Determine the [x, y] coordinate at the center of the cell enclosing the given text.  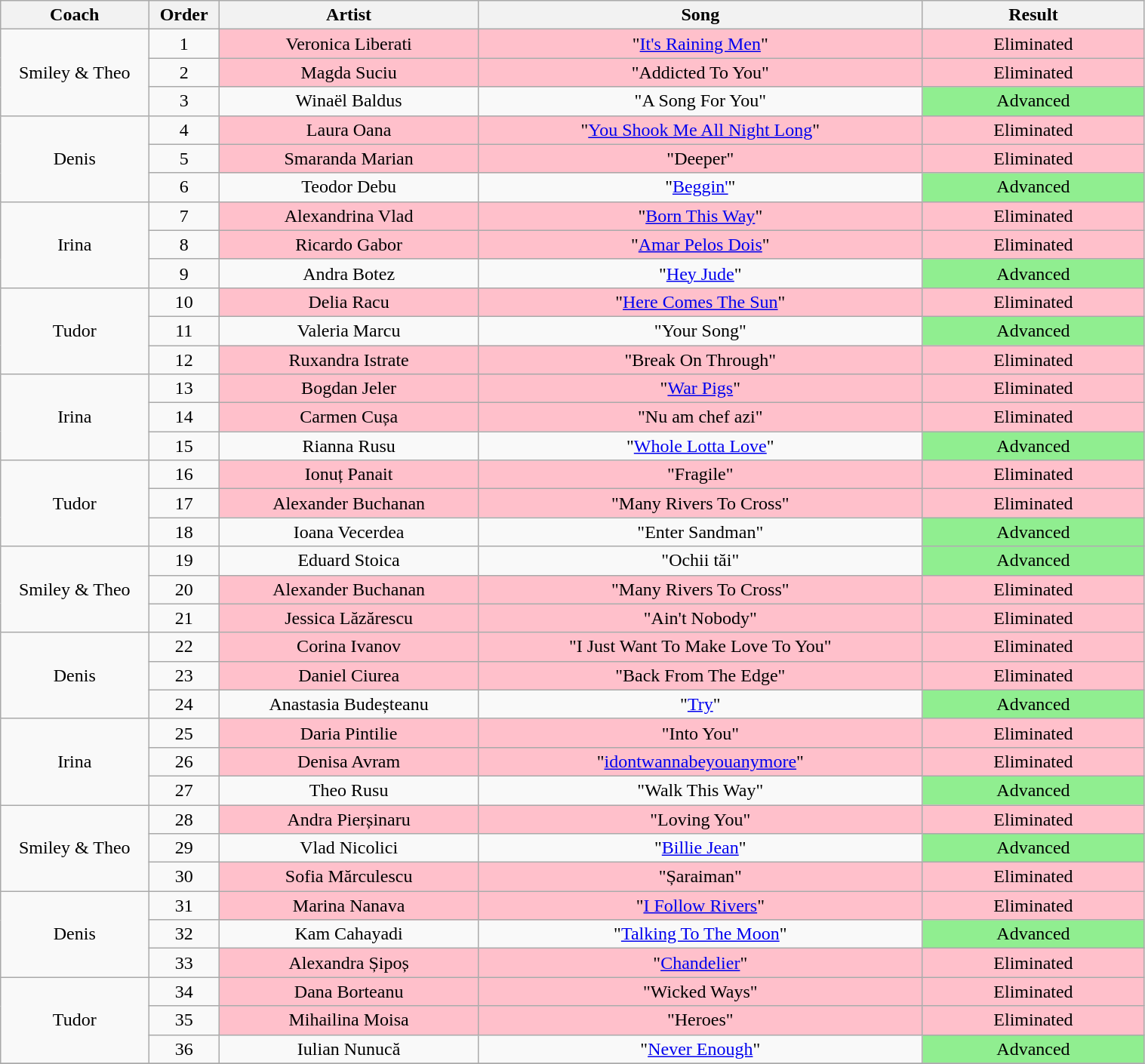
30 [184, 877]
"Your Song" [700, 331]
10 [184, 302]
"Beggin'" [700, 187]
"Try" [700, 704]
"It's Raining Men" [700, 44]
"Chandelier" [700, 963]
1 [184, 44]
8 [184, 244]
Ionuț Panait [349, 475]
"I Just Want To Make Love To You" [700, 647]
Theo Rusu [349, 790]
Corina Ivanov [349, 647]
31 [184, 906]
Order [184, 15]
Veronica Liberati [349, 44]
"Walk This Way" [700, 790]
Daria Pintilie [349, 733]
"Ochii tăi" [700, 561]
Sofia Mărculescu [349, 877]
Andra Pierșinaru [349, 819]
"idontwannabeyouanymore" [700, 761]
Andra Botez [349, 273]
35 [184, 1020]
Alexandra Șipoș [349, 963]
17 [184, 503]
"I Follow Rivers" [700, 906]
3 [184, 101]
"Born This Way" [700, 216]
"Wicked Ways" [700, 992]
Coach [75, 15]
"Heroes" [700, 1020]
"Șaraiman" [700, 877]
Winaël Baldus [349, 101]
23 [184, 675]
"Whole Lotta Love" [700, 446]
"Billie Jean" [700, 848]
"Nu am chef azi" [700, 417]
21 [184, 618]
19 [184, 561]
"Fragile" [700, 475]
"Deeper" [700, 158]
11 [184, 331]
Ioana Vecerdea [349, 532]
"Addicted To You" [700, 72]
Carmen Cușa [349, 417]
Iulian Nunucă [349, 1049]
28 [184, 819]
"A Song For You" [700, 101]
27 [184, 790]
"Back From The Edge" [700, 675]
Dana Borteanu [349, 992]
Result [1033, 15]
"Never Enough" [700, 1049]
18 [184, 532]
20 [184, 589]
22 [184, 647]
Smaranda Marian [349, 158]
2 [184, 72]
"Here Comes The Sun" [700, 302]
16 [184, 475]
"Talking To The Moon" [700, 934]
25 [184, 733]
Ruxandra Istrate [349, 360]
Rianna Rusu [349, 446]
9 [184, 273]
Anastasia Budeșteanu [349, 704]
Eduard Stoica [349, 561]
"Amar Pelos Dois" [700, 244]
24 [184, 704]
29 [184, 848]
Denisa Avram [349, 761]
Artist [349, 15]
Valeria Marcu [349, 331]
Mihailina Moisa [349, 1020]
5 [184, 158]
12 [184, 360]
Delia Racu [349, 302]
36 [184, 1049]
14 [184, 417]
33 [184, 963]
Jessica Lăzărescu [349, 618]
Kam Cahayadi [349, 934]
"Break On Through" [700, 360]
Bogdan Jeler [349, 389]
Song [700, 15]
32 [184, 934]
"Ain't Nobody" [700, 618]
"Into You" [700, 733]
Teodor Debu [349, 187]
7 [184, 216]
Daniel Ciurea [349, 675]
34 [184, 992]
26 [184, 761]
Marina Nanava [349, 906]
Ricardo Gabor [349, 244]
13 [184, 389]
Vlad Nicolici [349, 848]
Alexandrina Vlad [349, 216]
Magda Suciu [349, 72]
Laura Oana [349, 130]
6 [184, 187]
"Enter Sandman" [700, 532]
15 [184, 446]
"War Pigs" [700, 389]
"You Shook Me All Night Long" [700, 130]
"Loving You" [700, 819]
"Hey Jude" [700, 273]
4 [184, 130]
